For the text-containing cell, return its midpoint in [x, y] coordinate format. 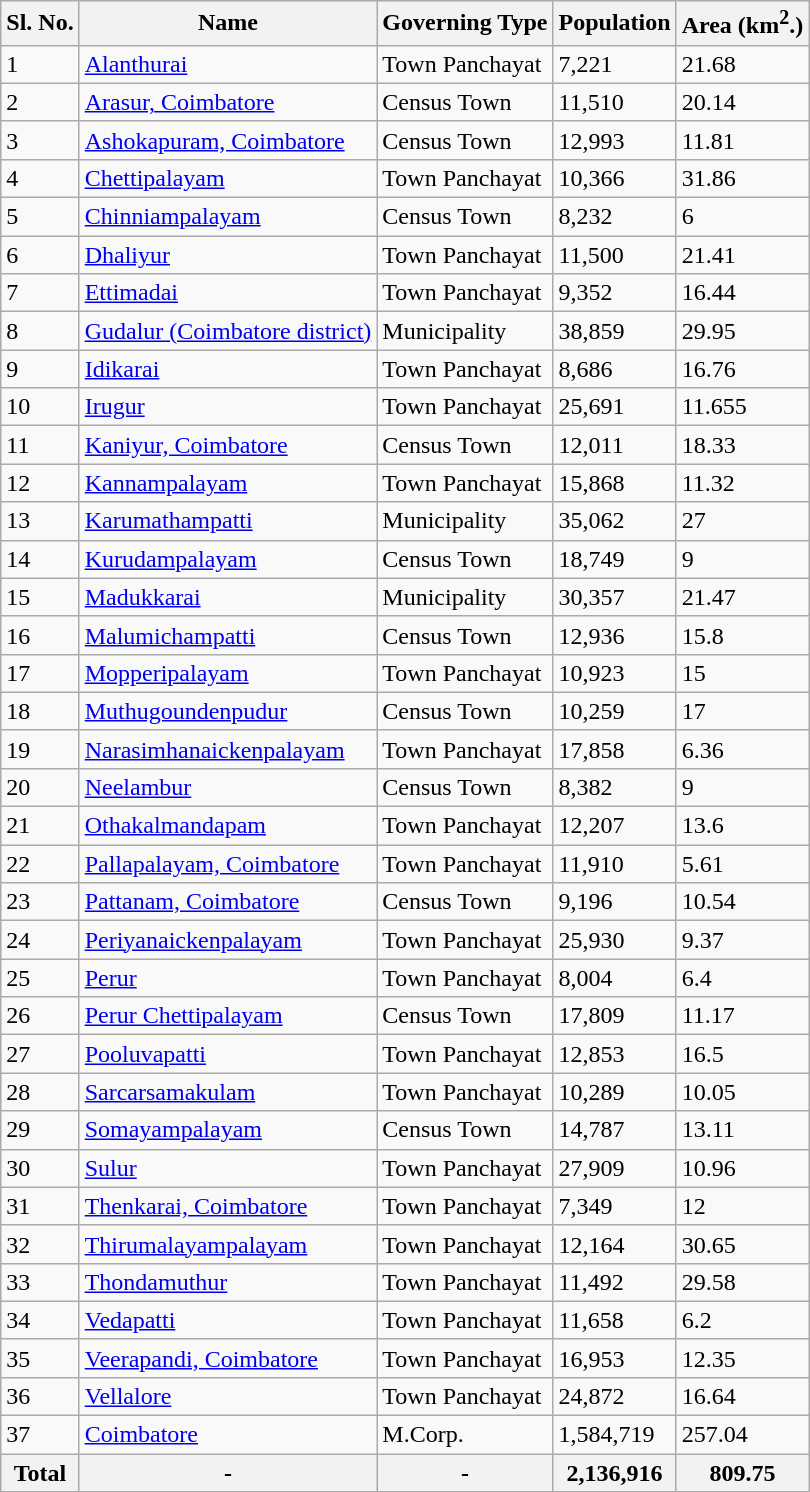
Sarcarsamakulam [228, 1092]
31 [40, 1206]
10.96 [742, 1168]
Pooluvapatti [228, 1054]
24,872 [614, 1396]
10,366 [614, 178]
Name [228, 24]
13.6 [742, 826]
Total [40, 1473]
2,136,916 [614, 1473]
25,930 [614, 940]
14,787 [614, 1130]
6.36 [742, 749]
18.33 [742, 445]
Perur Chettipalayam [228, 1016]
16,953 [614, 1358]
23 [40, 902]
15.8 [742, 635]
Narasimhanaickenpalayam [228, 749]
Vellalore [228, 1396]
10.05 [742, 1092]
35,062 [614, 521]
Mopperipalayam [228, 673]
12.35 [742, 1358]
Thondamuthur [228, 1282]
8,382 [614, 787]
12,011 [614, 445]
Pattanam, Coimbatore [228, 902]
5.61 [742, 864]
12,164 [614, 1244]
Muthugoundenpudur [228, 711]
11.655 [742, 407]
9,196 [614, 902]
809.75 [742, 1473]
6.2 [742, 1320]
7,221 [614, 64]
1 [40, 64]
11,510 [614, 102]
Pallapalayam, Coimbatore [228, 864]
6.4 [742, 978]
11,658 [614, 1320]
18,749 [614, 559]
29.95 [742, 331]
8,232 [614, 217]
27,909 [614, 1168]
10 [40, 407]
Madukkarai [228, 597]
16.44 [742, 293]
37 [40, 1435]
Karumathampatti [228, 521]
Periyanaickenpalayam [228, 940]
12,853 [614, 1054]
Ashokapuram, Coimbatore [228, 140]
Gudalur (Coimbatore district) [228, 331]
30,357 [614, 597]
11,500 [614, 255]
29.58 [742, 1282]
12,207 [614, 826]
10,289 [614, 1092]
24 [40, 940]
30 [40, 1168]
10,259 [614, 711]
Veerapandi, Coimbatore [228, 1358]
33 [40, 1282]
11,492 [614, 1282]
16 [40, 635]
19 [40, 749]
Irugur [228, 407]
Sl. No. [40, 24]
Vedapatti [228, 1320]
29 [40, 1130]
11,910 [614, 864]
Perur [228, 978]
Chettipalayam [228, 178]
15,868 [614, 483]
4 [40, 178]
Sulur [228, 1168]
Othakalmandapam [228, 826]
Neelambur [228, 787]
21.47 [742, 597]
Chinniampalayam [228, 217]
25,691 [614, 407]
Coimbatore [228, 1435]
257.04 [742, 1435]
32 [40, 1244]
17,809 [614, 1016]
13 [40, 521]
22 [40, 864]
21.68 [742, 64]
Area (km2.) [742, 24]
Malumichampatti [228, 635]
16.76 [742, 369]
Thenkarai, Coimbatore [228, 1206]
8,004 [614, 978]
Ettimadai [228, 293]
16.5 [742, 1054]
11.17 [742, 1016]
Idikarai [228, 369]
Governing Type [465, 24]
7 [40, 293]
7,349 [614, 1206]
Arasur, Coimbatore [228, 102]
21 [40, 826]
12,936 [614, 635]
26 [40, 1016]
34 [40, 1320]
11.32 [742, 483]
21.41 [742, 255]
Alanthurai [228, 64]
31.86 [742, 178]
Population [614, 24]
17,858 [614, 749]
16.64 [742, 1396]
9,352 [614, 293]
8,686 [614, 369]
25 [40, 978]
13.11 [742, 1130]
12,993 [614, 140]
14 [40, 559]
35 [40, 1358]
38,859 [614, 331]
36 [40, 1396]
2 [40, 102]
Dhaliyur [228, 255]
28 [40, 1092]
20 [40, 787]
30.65 [742, 1244]
Somayampalayam [228, 1130]
5 [40, 217]
Kaniyur, Coimbatore [228, 445]
3 [40, 140]
Kurudampalayam [228, 559]
10,923 [614, 673]
20.14 [742, 102]
18 [40, 711]
8 [40, 331]
1,584,719 [614, 1435]
9.37 [742, 940]
Thirumalayampalayam [228, 1244]
M.Corp. [465, 1435]
10.54 [742, 902]
Kannampalayam [228, 483]
11.81 [742, 140]
11 [40, 445]
